Detect which cell encompasses the target text, then output its (X, Y) center coordinate. 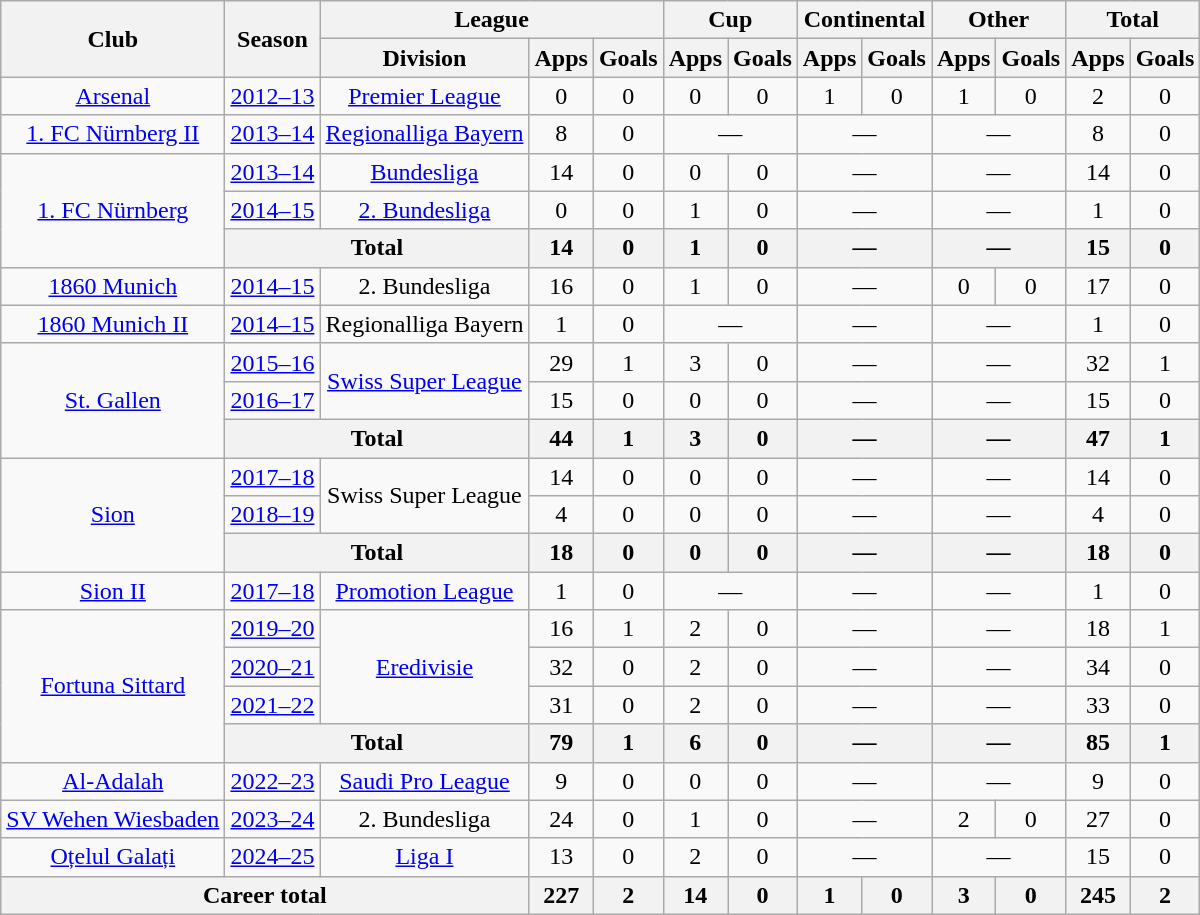
2015–16 (272, 362)
Promotion League (424, 591)
Cup (730, 20)
31 (561, 705)
Season (272, 39)
Eredivisie (424, 667)
33 (1098, 705)
1860 Munich II (113, 324)
2018–19 (272, 515)
29 (561, 362)
2024–25 (272, 857)
Arsenal (113, 96)
2019–20 (272, 629)
Sion (113, 515)
227 (561, 895)
47 (1098, 438)
1. FC Nürnberg (113, 210)
Career total (265, 895)
Fortuna Sittard (113, 686)
Liga I (424, 857)
Al-Adalah (113, 781)
2022–23 (272, 781)
2012–13 (272, 96)
Bundesliga (424, 172)
27 (1098, 819)
Club (113, 39)
Other (999, 20)
1860 Munich (113, 286)
2016–17 (272, 400)
Saudi Pro League (424, 781)
44 (561, 438)
6 (695, 743)
24 (561, 819)
St. Gallen (113, 400)
Oțelul Galați (113, 857)
Continental (864, 20)
League (492, 20)
245 (1098, 895)
1. FC Nürnberg II (113, 134)
2020–21 (272, 667)
SV Wehen Wiesbaden (113, 819)
2023–24 (272, 819)
85 (1098, 743)
Sion II (113, 591)
Premier League (424, 96)
17 (1098, 286)
34 (1098, 667)
13 (561, 857)
2021–22 (272, 705)
Division (424, 58)
79 (561, 743)
